Return the [x, y] coordinate for the center point of the cell that contains the specified text.  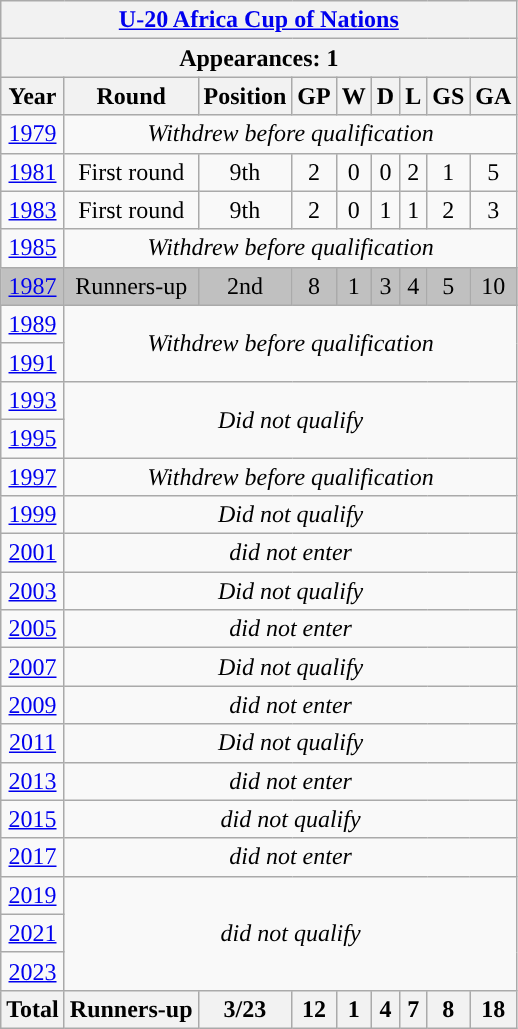
18 [494, 1009]
L [414, 96]
1981 [33, 172]
U-20 Africa Cup of Nations [259, 20]
GA [494, 96]
1983 [33, 210]
1987 [33, 286]
12 [314, 1009]
Round [131, 96]
1989 [33, 324]
2017 [33, 857]
Total [33, 1009]
2011 [33, 743]
Position [245, 96]
2015 [33, 819]
2023 [33, 971]
1985 [33, 248]
1993 [33, 400]
3/23 [245, 1009]
2003 [33, 591]
1997 [33, 477]
1995 [33, 438]
GS [448, 96]
GP [314, 96]
2019 [33, 895]
1999 [33, 515]
Appearances: 1 [259, 58]
2001 [33, 553]
2021 [33, 933]
1979 [33, 134]
2009 [33, 705]
W [354, 96]
7 [414, 1009]
2013 [33, 781]
10 [494, 286]
D [385, 96]
2005 [33, 629]
2007 [33, 667]
2nd [245, 286]
1991 [33, 362]
Year [33, 96]
